Locate the cell with the specified text and output its (X, Y) center coordinate. 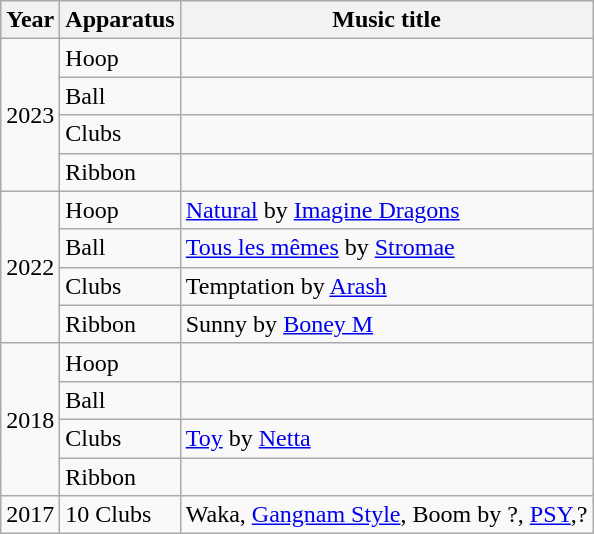
2022 (30, 267)
Tous les mêmes by Stromae (386, 248)
Sunny by Boney M (386, 324)
Year (30, 20)
Waka, Gangnam Style, Boom by ?, PSY,? (386, 515)
Temptation by Arash (386, 286)
2023 (30, 115)
Natural by Imagine Dragons (386, 210)
Apparatus (120, 20)
Toy by Netta (386, 438)
10 Clubs (120, 515)
Music title (386, 20)
2017 (30, 515)
2018 (30, 419)
